Output the [x, y] coordinate of the center of the cell containing the given text.  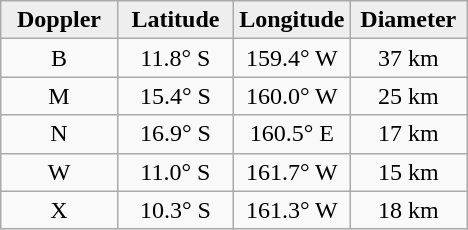
B [59, 58]
15.4° S [175, 96]
37 km [408, 58]
N [59, 134]
161.3° W [292, 210]
15 km [408, 172]
10.3° S [175, 210]
Diameter [408, 20]
160.0° W [292, 96]
160.5° E [292, 134]
Latitude [175, 20]
M [59, 96]
18 km [408, 210]
25 km [408, 96]
Longitude [292, 20]
X [59, 210]
17 km [408, 134]
11.0° S [175, 172]
11.8° S [175, 58]
Doppler [59, 20]
16.9° S [175, 134]
159.4° W [292, 58]
161.7° W [292, 172]
W [59, 172]
